Determine the (x, y) coordinate at the center of the cell enclosing the given text.  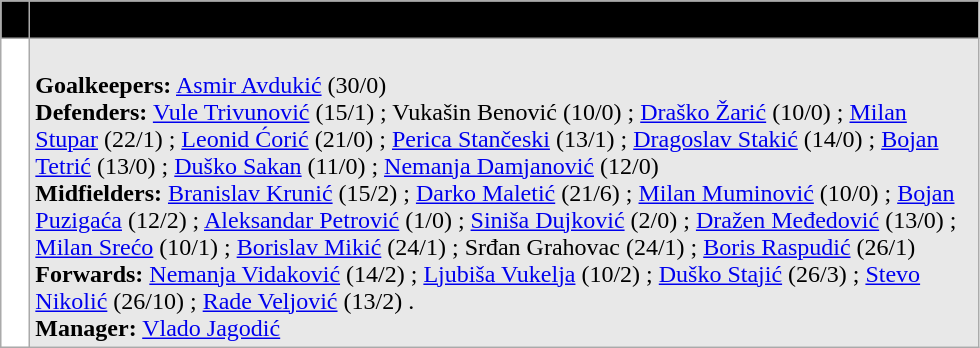
FK Borac (504, 20)
1. (16, 20)
